Determine the [X, Y] coordinate at the center of the cell enclosing the given text.  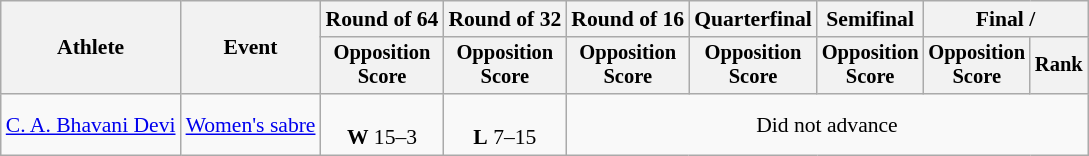
Did not advance [826, 124]
Rank [1059, 66]
Final / [1005, 19]
Round of 64 [382, 19]
Round of 32 [504, 19]
L 7–15 [504, 124]
Round of 16 [628, 19]
Event [251, 48]
Quarterfinal [753, 19]
Semifinal [870, 19]
C. A. Bhavani Devi [91, 124]
W 15–3 [382, 124]
Women's sabre [251, 124]
Athlete [91, 48]
